Detect which cell encompasses the target text, then output its (x, y) center coordinate. 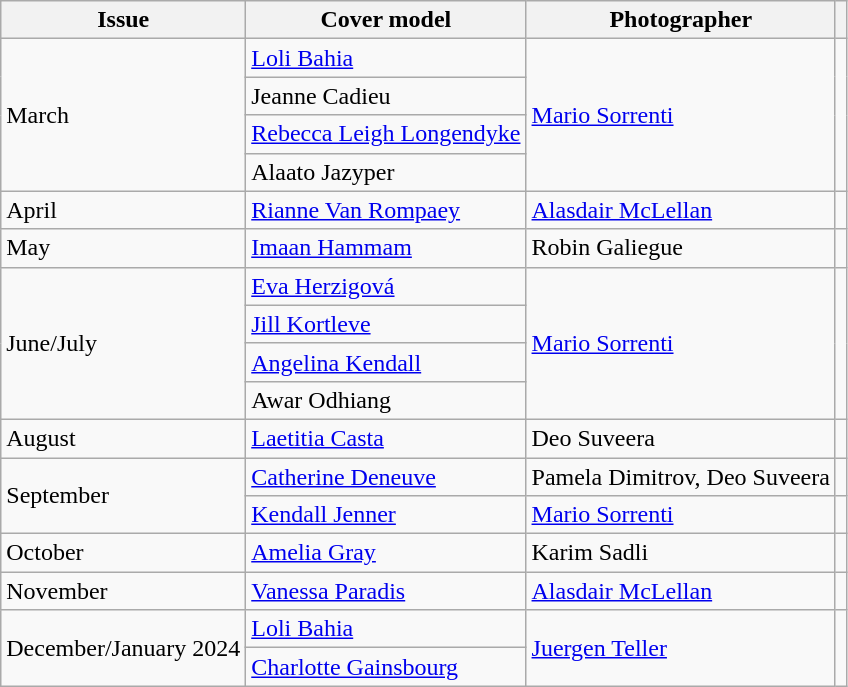
Charlotte Gainsbourg (386, 667)
November (124, 591)
Eva Herzigová (386, 286)
June/July (124, 343)
Issue (124, 20)
Deo Suveera (680, 438)
Amelia Gray (386, 553)
Cover model (386, 20)
Karim Sadli (680, 553)
Jill Kortleve (386, 324)
Angelina Kendall (386, 362)
Pamela Dimitrov, Deo Suveera (680, 477)
Rianne Van Rompaey (386, 210)
Awar Odhiang (386, 400)
Alaato Jazyper (386, 172)
Jeanne Cadieu (386, 96)
Photographer (680, 20)
Imaan Hammam (386, 248)
Catherine Deneuve (386, 477)
August (124, 438)
October (124, 553)
Juergen Teller (680, 648)
September (124, 496)
Robin Galiegue (680, 248)
March (124, 115)
Rebecca Leigh Longendyke (386, 134)
Kendall Jenner (386, 515)
Laetitia Casta (386, 438)
April (124, 210)
May (124, 248)
Vanessa Paradis (386, 591)
December/January 2024 (124, 648)
